Scan for the cell matching the given text and deliver its [X, Y] coordinate at center. 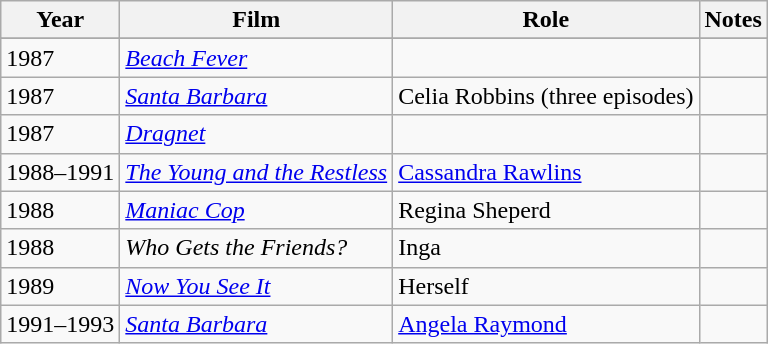
Herself [546, 286]
Inga [546, 248]
1991–1993 [60, 324]
Dragnet [256, 134]
Role [546, 20]
Beach Fever [256, 58]
Angela Raymond [546, 324]
Year [60, 20]
Celia Robbins (three episodes) [546, 96]
Cassandra Rawlins [546, 172]
Who Gets the Friends? [256, 248]
Now You See It [256, 286]
1989 [60, 286]
Maniac Cop [256, 210]
Film [256, 20]
The Young and the Restless [256, 172]
Notes [733, 20]
Regina Sheperd [546, 210]
1988–1991 [60, 172]
